Find where the given text appears and provide that cell's center as [X, Y] coordinate. 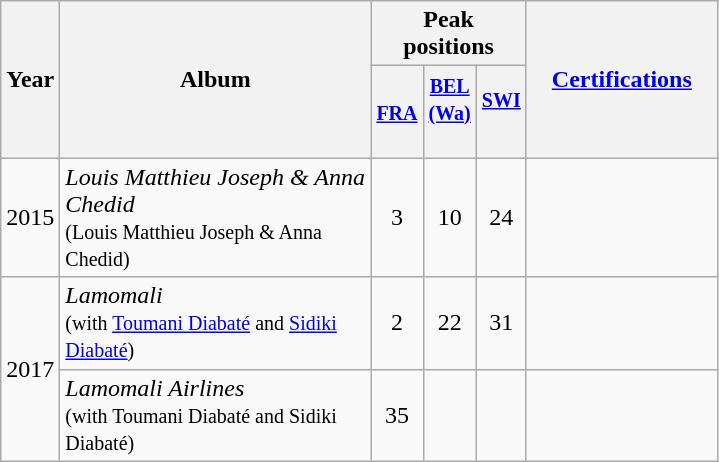
31 [501, 323]
BEL (Wa) [450, 112]
22 [450, 323]
Lamomali(with Toumani Diabaté and Sidiki Diabaté) [216, 323]
Certifications [622, 80]
Louis Matthieu Joseph & Anna Chedid(Louis Matthieu Joseph & Anna Chedid) [216, 218]
24 [501, 218]
FRA [397, 112]
Album [216, 80]
Lamomali Airlines(with Toumani Diabaté and Sidiki Diabaté) [216, 415]
3 [397, 218]
2017 [30, 369]
2015 [30, 218]
SWI [501, 112]
Year [30, 80]
Peak positions [448, 34]
35 [397, 415]
10 [450, 218]
2 [397, 323]
